Detect which cell encompasses the target text, then output its (x, y) center coordinate. 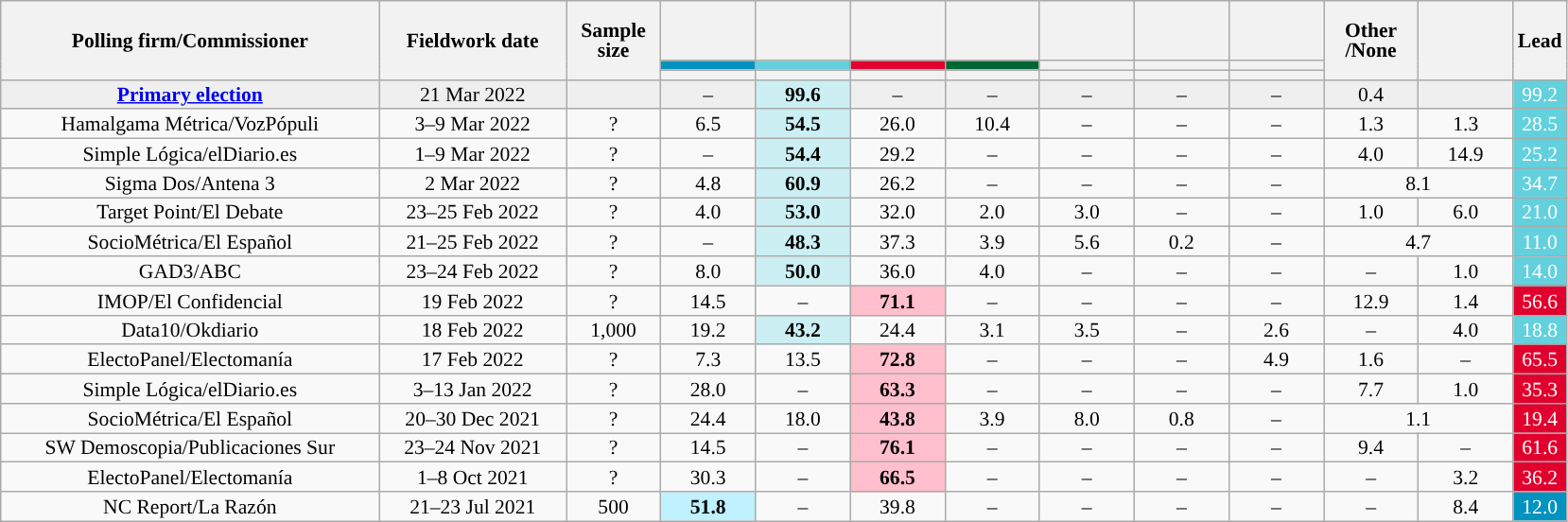
IMOP/El Confidencial (190, 301)
1.1 (1419, 418)
99.6 (803, 95)
Sample size (613, 40)
6.0 (1466, 212)
19.2 (708, 329)
36.0 (897, 270)
37.3 (897, 242)
51.8 (708, 507)
Polling firm/Commissioner (190, 40)
7.7 (1371, 390)
3.1 (992, 329)
56.6 (1540, 301)
19.4 (1540, 418)
7.3 (708, 359)
53.0 (803, 212)
12.9 (1371, 301)
61.6 (1540, 448)
3–13 Jan 2022 (473, 390)
14.9 (1466, 153)
GAD3/ABC (190, 270)
1–9 Mar 2022 (473, 153)
26.0 (897, 125)
19 Feb 2022 (473, 301)
3.5 (1087, 329)
60.9 (803, 183)
23–24 Feb 2022 (473, 270)
500 (613, 507)
18 Feb 2022 (473, 329)
72.8 (897, 359)
NC Report/La Razón (190, 507)
3.0 (1087, 212)
26.2 (897, 183)
1–8 Oct 2021 (473, 477)
SW Demoscopia/Publicaciones Sur (190, 448)
21.0 (1540, 212)
71.1 (897, 301)
39.8 (897, 507)
1.6 (1371, 359)
76.1 (897, 448)
2 Mar 2022 (473, 183)
Lead (1540, 40)
63.3 (897, 390)
32.0 (897, 212)
23–25 Feb 2022 (473, 212)
30.3 (708, 477)
21–23 Jul 2021 (473, 507)
0.2 (1181, 242)
4.9 (1276, 359)
4.8 (708, 183)
66.5 (897, 477)
3.2 (1466, 477)
18.8 (1540, 329)
23–24 Nov 2021 (473, 448)
Target Point/El Debate (190, 212)
25.2 (1540, 153)
36.2 (1540, 477)
20–30 Dec 2021 (473, 418)
0.8 (1181, 418)
21 Mar 2022 (473, 95)
6.5 (708, 125)
54.4 (803, 153)
28.0 (708, 390)
Sigma Dos/Antena 3 (190, 183)
Fieldwork date (473, 40)
4.7 (1419, 242)
48.3 (803, 242)
14.0 (1540, 270)
Other/None (1371, 40)
43.2 (803, 329)
17 Feb 2022 (473, 359)
65.5 (1540, 359)
Hamalgama Métrica/VozPópuli (190, 125)
34.7 (1540, 183)
8.1 (1419, 183)
35.3 (1540, 390)
9.4 (1371, 448)
50.0 (803, 270)
13.5 (803, 359)
Primary election (190, 95)
18.0 (803, 418)
3–9 Mar 2022 (473, 125)
21–25 Feb 2022 (473, 242)
0.4 (1371, 95)
11.0 (1540, 242)
54.5 (803, 125)
43.8 (897, 418)
10.4 (992, 125)
28.5 (1540, 125)
12.0 (1540, 507)
1.4 (1466, 301)
Data10/Okdiario (190, 329)
8.4 (1466, 507)
2.6 (1276, 329)
1,000 (613, 329)
5.6 (1087, 242)
29.2 (897, 153)
99.2 (1540, 95)
2.0 (992, 212)
